Find where the given text appears and provide that cell's center as (x, y) coordinate. 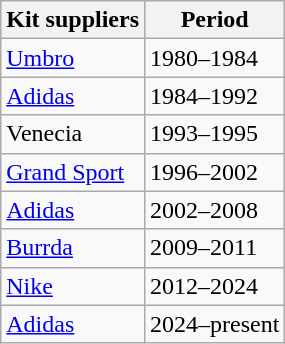
Period (215, 20)
2012–2024 (215, 286)
Venecia (73, 134)
2002–2008 (215, 210)
1984–1992 (215, 96)
1993–1995 (215, 134)
2024–present (215, 324)
Kit suppliers (73, 20)
Grand Sport (73, 172)
2009–2011 (215, 248)
Umbro (73, 58)
1980–1984 (215, 58)
Burrda (73, 248)
1996–2002 (215, 172)
Nike (73, 286)
